Extract the (x, y) coordinate from the center of the cell holding the provided text.  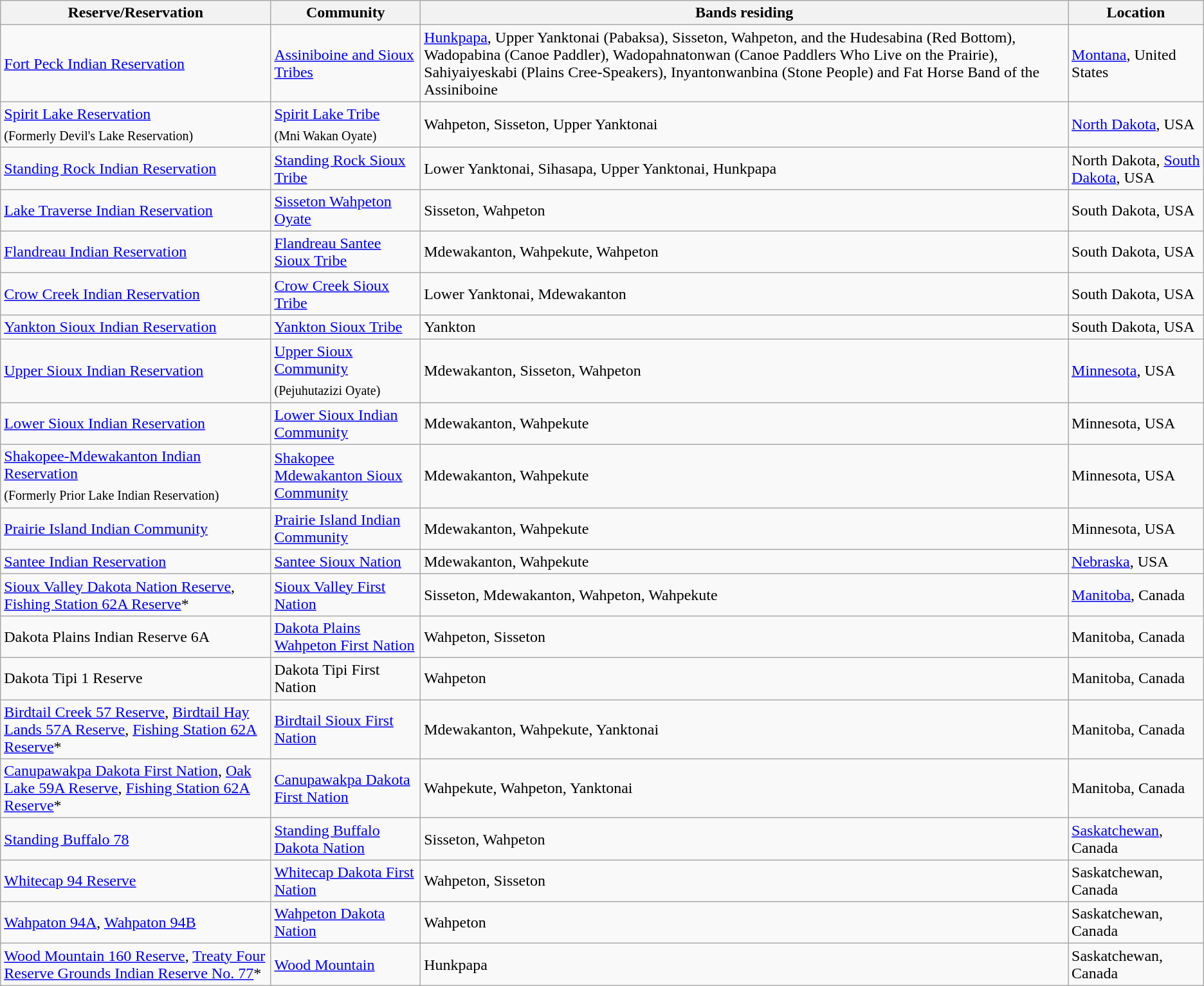
Yankton (745, 327)
Lower Sioux Indian Reservation (136, 423)
Wahpaton 94A, Wahpaton 94B (136, 922)
Reserve/Reservation (136, 13)
Lower Yanktonai, Sihasapa, Upper Yanktonai, Hunkpapa (745, 169)
Sioux Valley First Nation (346, 594)
Santee Sioux Nation (346, 561)
Hunkpapa (745, 965)
Dakota Tipi First Nation (346, 679)
Nebraska, USA (1136, 561)
Assiniboine and Sioux Tribes (346, 63)
Upper Sioux Community(Pejuhutazizi Oyate) (346, 371)
Wahpeton Dakota Nation (346, 922)
Standing Rock Sioux Tribe (346, 169)
Upper Sioux Indian Reservation (136, 371)
Flandreau Santee Sioux Tribe (346, 252)
Shakopee Mdewakanton Sioux Community (346, 476)
Dakota Plains Indian Reserve 6A (136, 637)
Dakota Tipi 1 Reserve (136, 679)
Spirit Lake Reservation(Formerly Devil's Lake Reservation) (136, 125)
North Dakota, USA (1136, 125)
Wahpeton, Sisseton, Upper Yanktonai (745, 125)
Yankton Sioux Tribe (346, 327)
Crow Creek Indian Reservation (136, 293)
Flandreau Indian Reservation (136, 252)
Dakota Plains Wahpeton First Nation (346, 637)
Whitecap Dakota First Nation (346, 881)
Mdewakanton, Sisseton, Wahpeton (745, 371)
Mdewakanton, Wahpekute, Yanktonai (745, 729)
Canupawakpa Dakota First Nation, Oak Lake 59A Reserve, Fishing Station 62A Reserve* (136, 789)
Standing Buffalo Dakota Nation (346, 839)
Fort Peck Indian Reservation (136, 63)
Wood Mountain (346, 965)
Community (346, 13)
Sisseton Wahpeton Oyate (346, 210)
Sisseton, Mdewakanton, Wahpeton, Wahpekute (745, 594)
Lower Yanktonai, Mdewakanton (745, 293)
Lake Traverse Indian Reservation (136, 210)
Wahpekute, Wahpeton, Yanktonai (745, 789)
Shakopee-Mdewakanton Indian Reservation(Formerly Prior Lake Indian Reservation) (136, 476)
Sioux Valley Dakota Nation Reserve, Fishing Station 62A Reserve* (136, 594)
Crow Creek Sioux Tribe (346, 293)
Standing Rock Indian Reservation (136, 169)
Bands residing (745, 13)
Spirit Lake Tribe(Mni Wakan Oyate) (346, 125)
Mdewakanton, Wahpekute, Wahpeton (745, 252)
Birdtail Sioux First Nation (346, 729)
Lower Sioux Indian Community (346, 423)
Birdtail Creek 57 Reserve, Birdtail Hay Lands 57A Reserve, Fishing Station 62A Reserve* (136, 729)
Yankton Sioux Indian Reservation (136, 327)
Santee Indian Reservation (136, 561)
Wood Mountain 160 Reserve, Treaty Four Reserve Grounds Indian Reserve No. 77* (136, 965)
Montana, United States (1136, 63)
Canupawakpa Dakota First Nation (346, 789)
Standing Buffalo 78 (136, 839)
Whitecap 94 Reserve (136, 881)
North Dakota, South Dakota, USA (1136, 169)
Location (1136, 13)
